Capture the cell that displays the provided text and extract its (x, y) central coordinate. 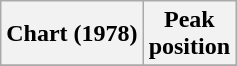
Peakposition (189, 34)
Chart (1978) (72, 34)
